Capture the cell that displays the provided text and extract its [x, y] central coordinate. 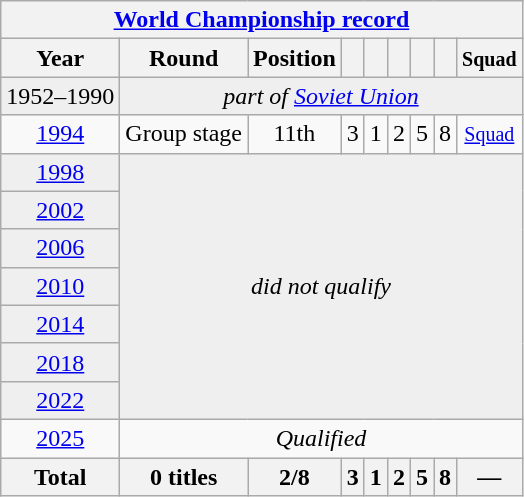
0 titles [184, 477]
2018 [60, 362]
2010 [60, 286]
2/8 [295, 477]
Round [184, 58]
did not qualify [321, 286]
2022 [60, 400]
2006 [60, 248]
World Championship record [262, 20]
2002 [60, 210]
2014 [60, 324]
1952–1990 [60, 96]
Year [60, 58]
1994 [60, 134]
Position [295, 58]
Total [60, 477]
Qualified [321, 438]
11th [295, 134]
Group stage [184, 134]
— [490, 477]
2025 [60, 438]
1998 [60, 172]
part of Soviet Union [321, 96]
